Detect which cell encompasses the target text, then output its (X, Y) center coordinate. 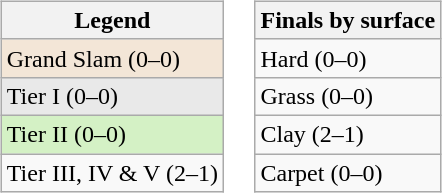
Tier I (0–0) (112, 96)
Clay (2–1) (348, 134)
Tier II (0–0) (112, 134)
Grass (0–0) (348, 96)
Hard (0–0) (348, 58)
Grand Slam (0–0) (112, 58)
Finals by surface (348, 20)
Legend (112, 20)
Carpet (0–0) (348, 173)
Tier III, IV & V (2–1) (112, 173)
